Return the (x, y) coordinate for the center point of the cell that contains the specified text.  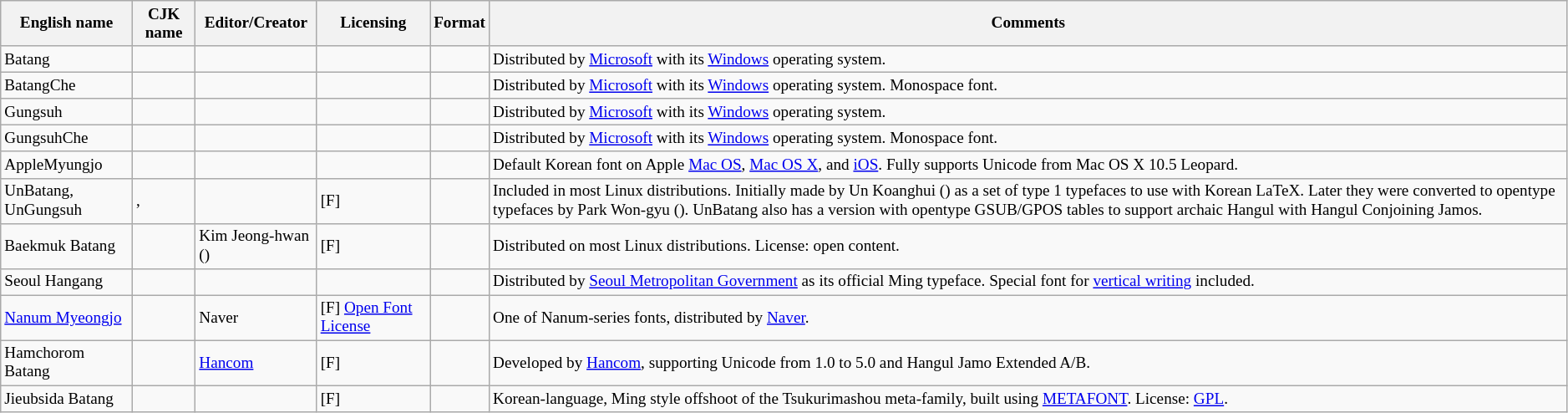
Naver (256, 318)
Editor/Creator (256, 23)
Kim Jeong-hwan () (256, 246)
CJK name (164, 23)
Korean-language, Ming style offshoot of the Tsukurimashou meta-family, built using METAFONT. License: GPL. (1029, 399)
Gungsuh (67, 112)
Developed by Hancom, supporting Unicode from 1.0 to 5.0 and Hangul Jamo Extended A/B. (1029, 363)
Distributed on most Linux distributions. License: open content. (1029, 246)
, (164, 201)
Nanum Myeongjo (67, 318)
Default Korean font on Apple Mac OS, Mac OS X, and iOS. Fully supports Unicode from Mac OS X 10.5 Leopard. (1029, 165)
GungsuhChe (67, 139)
English name (67, 23)
Batang (67, 59)
Licensing (373, 23)
Format (459, 23)
Baekmuk Batang (67, 246)
Jieubsida Batang (67, 399)
One of Nanum-series fonts, distributed by Naver. (1029, 318)
AppleMyungjo (67, 165)
UnBatang, UnGungsuh (67, 201)
BatangChe (67, 85)
Hancom (256, 363)
Hamchorom Batang (67, 363)
Comments (1029, 23)
Seoul Hangang (67, 282)
Distributed by Seoul Metropolitan Government as its official Ming typeface. Special font for vertical writing included. (1029, 282)
[F] Open Font License (373, 318)
